Scan for the cell matching the given text and deliver its [x, y] coordinate at center. 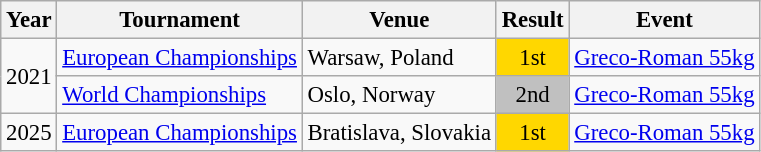
2021 [29, 76]
Result [532, 20]
Warsaw, Poland [399, 58]
2025 [29, 133]
Bratislava, Slovakia [399, 133]
Venue [399, 20]
Event [664, 20]
Oslo, Norway [399, 95]
World Championships [180, 95]
Tournament [180, 20]
2nd [532, 95]
Year [29, 20]
